Locate the cell with the specified text and output its [x, y] center coordinate. 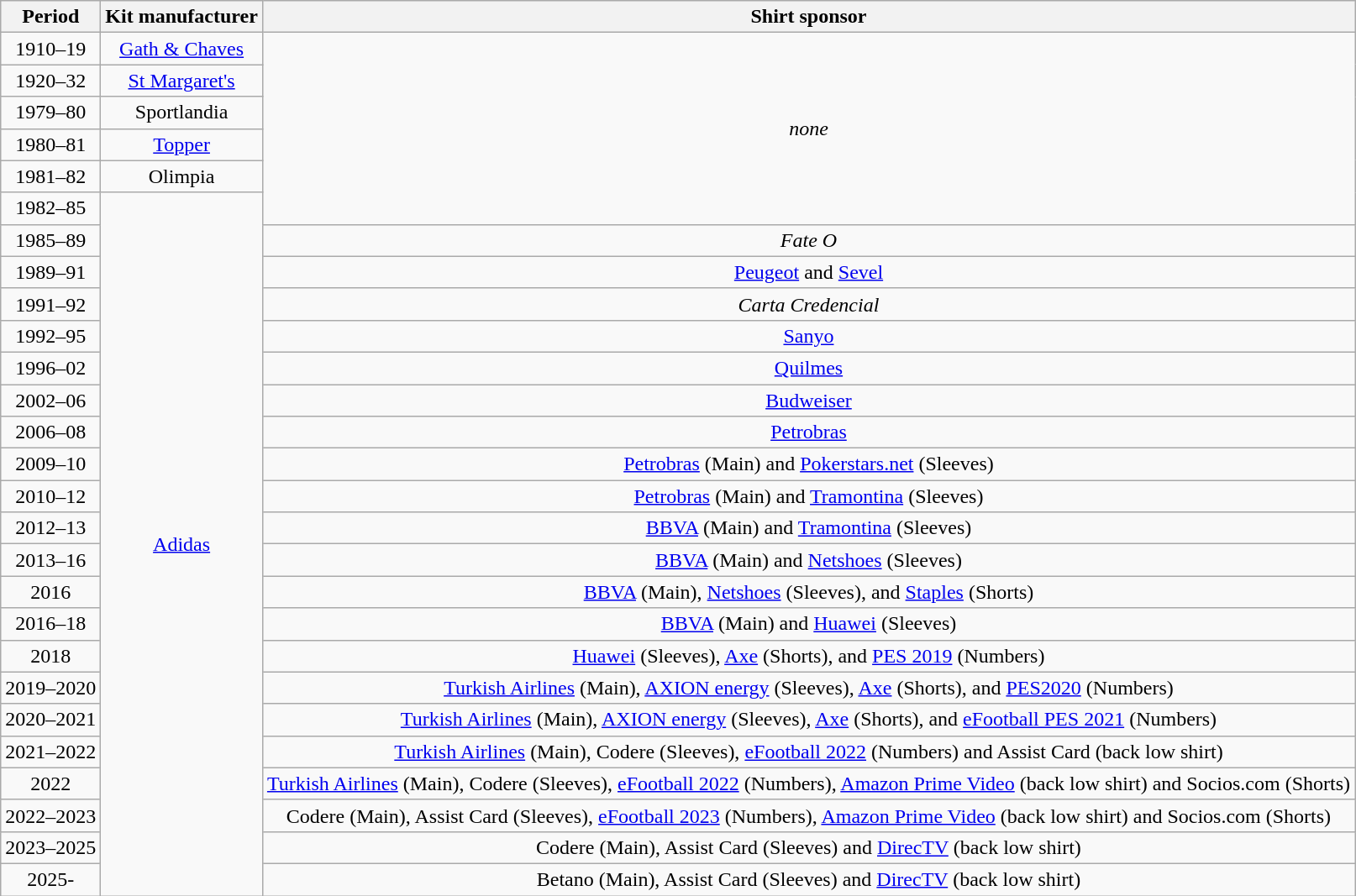
Gath & Chaves [181, 49]
1989–91 [50, 272]
2021–2022 [50, 752]
2023–2025 [50, 847]
1981–82 [50, 176]
Peugeot and Sevel [808, 272]
Petrobras (Main) and Tramontina (Sleeves) [808, 496]
2022 [50, 783]
Betano (Main), Assist Card (Sleeves) and DirecTV (back low shirt) [808, 879]
Sportlandia [181, 113]
none [808, 128]
Budweiser [808, 401]
2012–13 [50, 528]
Turkish Airlines (Main), AXION energy (Sleeves), Axe (Shorts), and PES2020 (Numbers) [808, 688]
2018 [50, 656]
Carta Credencial [808, 304]
Turkish Airlines (Main), AXION energy (Sleeves), Axe (Shorts), and eFootball PES 2021 (Numbers) [808, 720]
Petrobras [808, 432]
Sanyo [808, 336]
2020–2021 [50, 720]
Codere (Main), Assist Card (Sleeves), eFootball 2023 (Numbers), Amazon Prime Video (back low shirt) and Socios.com (Shorts) [808, 815]
2002–06 [50, 401]
Turkish Airlines (Main), Codere (Sleeves), eFootball 2022 (Numbers), Amazon Prime Video (back low shirt) and Socios.com (Shorts) [808, 783]
2009–10 [50, 464]
1996–02 [50, 368]
1985–89 [50, 240]
St Margaret's [181, 81]
1991–92 [50, 304]
Fate O [808, 240]
Quilmes [808, 368]
2013–16 [50, 560]
2006–08 [50, 432]
Topper [181, 144]
Shirt sponsor [808, 17]
2010–12 [50, 496]
2016–18 [50, 624]
BBVA (Main) and Tramontina (Sleeves) [808, 528]
1980–81 [50, 144]
2022–2023 [50, 815]
1910–19 [50, 49]
1992–95 [50, 336]
Period [50, 17]
1920–32 [50, 81]
BBVA (Main) and Huawei (Sleeves) [808, 624]
1982–85 [50, 208]
2025- [50, 879]
2016 [50, 592]
Olimpia [181, 176]
Turkish Airlines (Main), Codere (Sleeves), eFootball 2022 (Numbers) and Assist Card (back low shirt) [808, 752]
Huawei (Sleeves), Axe (Shorts), and PES 2019 (Numbers) [808, 656]
Petrobras (Main) and Pokerstars.net (Sleeves) [808, 464]
2019–2020 [50, 688]
Adidas [181, 544]
BBVA (Main) and Netshoes (Sleeves) [808, 560]
1979–80 [50, 113]
Codere (Main), Assist Card (Sleeves) and DirecTV (back low shirt) [808, 847]
BBVA (Main), Netshoes (Sleeves), and Staples (Shorts) [808, 592]
Kit manufacturer [181, 17]
